Return (x, y) of the center of cell containing provided text 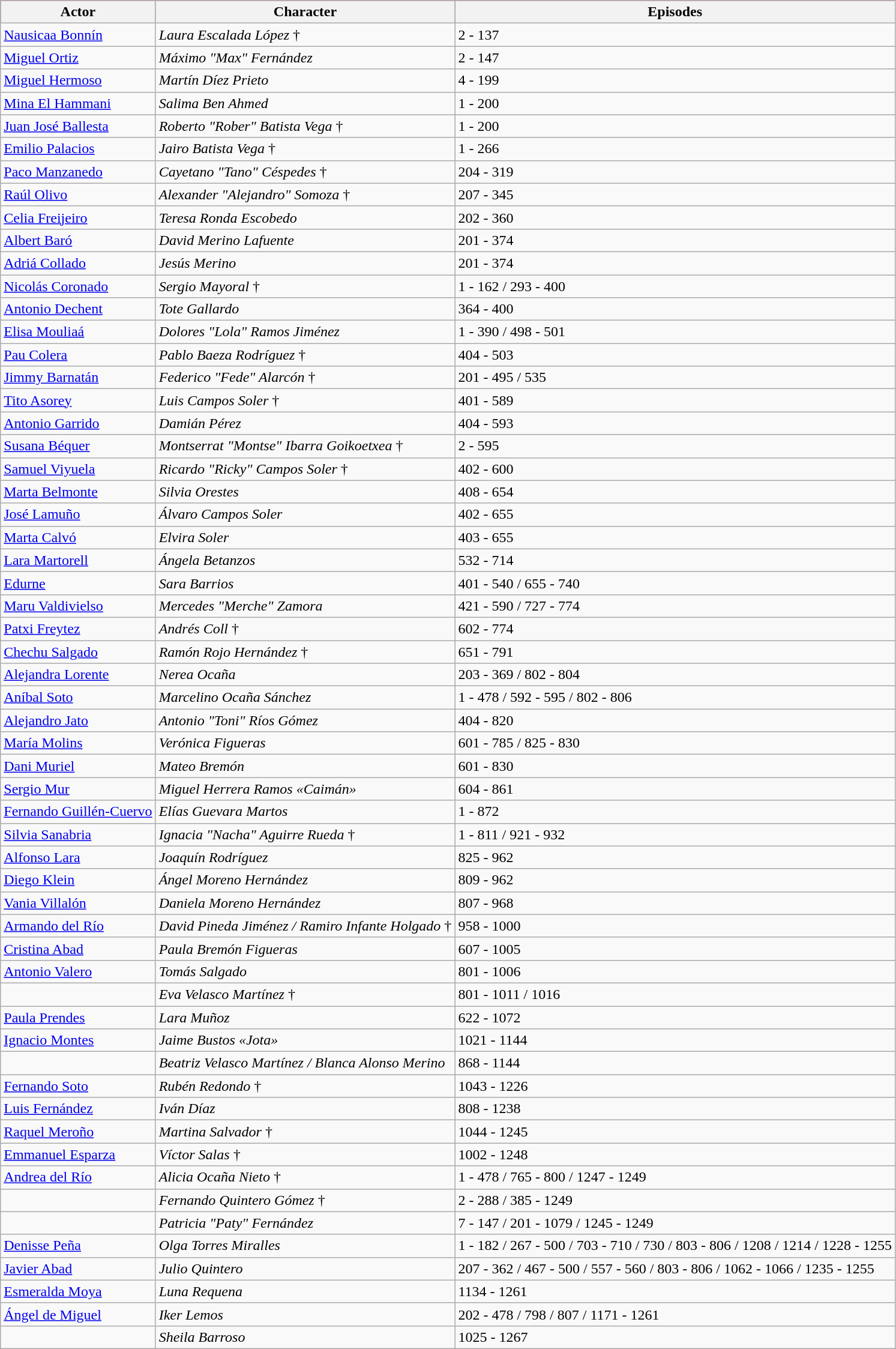
1025 - 1267 (675, 1337)
1021 - 1144 (675, 1040)
Antonio Dechent (78, 309)
Elías Guevara Martos (305, 812)
Jimmy Barnatán (78, 378)
Andrés Coll † (305, 629)
Cayetano "Tano" Céspedes † (305, 172)
809 - 962 (675, 880)
2 - 288 / 385 - 1249 (675, 1200)
Pablo Baeza Rodríguez † (305, 355)
1134 - 1261 (675, 1291)
604 - 861 (675, 789)
203 - 369 / 802 - 804 (675, 675)
404 - 820 (675, 720)
David Pineda Jiménez / Ramiro Infante Holgado † (305, 926)
Martina Salvador † (305, 1132)
Lara Martorell (78, 560)
622 - 1072 (675, 1018)
Sergio Mur (78, 789)
Samuel Viyuela (78, 469)
Pau Colera (78, 355)
Nausicaa Bonnín (78, 35)
808 - 1238 (675, 1109)
801 - 1011 / 1016 (675, 994)
204 - 319 (675, 172)
364 - 400 (675, 309)
402 - 600 (675, 469)
1 - 390 / 498 - 501 (675, 332)
Marta Belmonte (78, 492)
1 - 478 / 765 - 800 / 1247 - 1249 (675, 1177)
Nicolás Coronado (78, 286)
Celia Freijeiro (78, 217)
Beatriz Velasco Martínez / Blanca Alonso Merino (305, 1063)
Elisa Mouliaá (78, 332)
Mercedes "Merche" Zamora (305, 606)
2 - 137 (675, 35)
Episodes (675, 12)
Ramón Rojo Hernández † (305, 651)
Paco Manzanedo (78, 172)
Silvia Orestes (305, 492)
Tomás Salgado (305, 971)
Alicia Ocaña Nieto † (305, 1177)
404 - 593 (675, 423)
Ignacio Montes (78, 1040)
Víctor Salas † (305, 1154)
Armando del Río (78, 926)
601 - 785 / 825 - 830 (675, 743)
1 - 872 (675, 812)
Alejandra Lorente (78, 675)
601 - 830 (675, 766)
Roberto "Rober" Batista Vega † (305, 126)
Antonio Valero (78, 971)
7 - 147 / 201 - 1079 / 1245 - 1249 (675, 1223)
Laura Escalada López † (305, 35)
1 - 182 / 267 - 500 / 703 - 710 / 730 / 803 - 806 / 1208 / 1214 / 1228 - 1255 (675, 1246)
Emmanuel Esparza (78, 1154)
958 - 1000 (675, 926)
Elvira Soler (305, 537)
Mateo Bremón (305, 766)
Antonio Garrido (78, 423)
Jesús Merino (305, 263)
Iván Díaz (305, 1109)
Alejandro Jato (78, 720)
Montserrat "Montse" Ibarra Goikoetxea † (305, 446)
Aníbal Soto (78, 698)
401 - 540 / 655 - 740 (675, 583)
Sheila Barroso (305, 1337)
403 - 655 (675, 537)
Tito Asorey (78, 400)
421 - 590 / 727 - 774 (675, 606)
Fernando Guillén-Cuervo (78, 812)
Diego Klein (78, 880)
Miguel Herrera Ramos «Caimán» (305, 789)
Sara Barrios (305, 583)
532 - 714 (675, 560)
Julio Quintero (305, 1269)
207 - 345 (675, 195)
Denisse Peña (78, 1246)
Raquel Meroño (78, 1132)
868 - 1144 (675, 1063)
Olga Torres Miralles (305, 1246)
2 - 147 (675, 58)
Cristina Abad (78, 949)
Tote Gallardo (305, 309)
408 - 654 (675, 492)
Raúl Olivo (78, 195)
651 - 791 (675, 651)
Juan José Ballesta (78, 126)
Dani Muriel (78, 766)
Fernando Quintero Gómez † (305, 1200)
Chechu Salgado (78, 651)
Esmeralda Moya (78, 1291)
202 - 478 / 798 / 807 / 1171 - 1261 (675, 1314)
Ricardo "Ricky" Campos Soler † (305, 469)
Vania Villalón (78, 903)
1043 - 1226 (675, 1086)
Luis Fernández (78, 1109)
Albert Baró (78, 240)
401 - 589 (675, 400)
Andrea del Río (78, 1177)
Martín Díez Prieto (305, 80)
Javier Abad (78, 1269)
Luis Campos Soler † (305, 400)
Adriá Collado (78, 263)
Lara Muñoz (305, 1018)
Character (305, 12)
Miguel Hermoso (78, 80)
Luna Requena (305, 1291)
Jaime Bustos «Jota» (305, 1040)
402 - 655 (675, 515)
Máximo "Max" Fernández (305, 58)
825 - 962 (675, 857)
Edurne (78, 583)
Fernando Soto (78, 1086)
Emilio Palacios (78, 149)
2 - 595 (675, 446)
Salima Ben Ahmed (305, 103)
1 - 266 (675, 149)
Susana Béquer (78, 446)
202 - 360 (675, 217)
Actor (78, 12)
201 - 495 / 535 (675, 378)
Jairo Batista Vega † (305, 149)
Eva Velasco Martínez † (305, 994)
Alfonso Lara (78, 857)
Damián Pérez (305, 423)
Nerea Ocaña (305, 675)
602 - 774 (675, 629)
Silvia Sanabria (78, 834)
Álvaro Campos Soler (305, 515)
4 - 199 (675, 80)
Miguel Ortiz (78, 58)
Paula Prendes (78, 1018)
Dolores "Lola" Ramos Jiménez (305, 332)
404 - 503 (675, 355)
María Molins (78, 743)
807 - 968 (675, 903)
Paula Bremón Figueras (305, 949)
Teresa Ronda Escobedo (305, 217)
David Merino Lafuente (305, 240)
Rubén Redondo † (305, 1086)
1002 - 1248 (675, 1154)
Maru Valdivielso (78, 606)
Federico "Fede" Alarcón † (305, 378)
Marcelino Ocaña Sánchez (305, 698)
Marta Calvó (78, 537)
801 - 1006 (675, 971)
1 - 478 / 592 - 595 / 802 - 806 (675, 698)
Verónica Figueras (305, 743)
Ángel Moreno Hernández (305, 880)
Iker Lemos (305, 1314)
Joaquín Rodríguez (305, 857)
1 - 162 / 293 - 400 (675, 286)
Ángela Betanzos (305, 560)
Mina El Hammani (78, 103)
207 - 362 / 467 - 500 / 557 - 560 / 803 - 806 / 1062 - 1066 / 1235 - 1255 (675, 1269)
Alexander "Alejandro" Somoza † (305, 195)
Antonio "Toni" Ríos Gómez (305, 720)
Patxi Freytez (78, 629)
Patricia "Paty" Fernández (305, 1223)
Daniela Moreno Hernández (305, 903)
Ignacia "Nacha" Aguirre Rueda † (305, 834)
José Lamuño (78, 515)
1044 - 1245 (675, 1132)
Sergio Mayoral † (305, 286)
607 - 1005 (675, 949)
1 - 811 / 921 - 932 (675, 834)
Ángel de Miguel (78, 1314)
